Pinpoint the cell where the given text exists, returning its (x, y) midpoint coordinate. 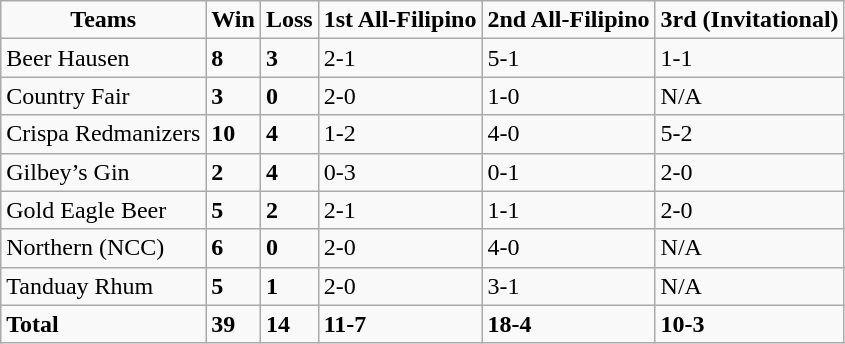
8 (234, 58)
1st All-Filipino (400, 20)
10 (234, 134)
1 (289, 286)
5-1 (568, 58)
Tanduay Rhum (104, 286)
0-3 (400, 172)
1-2 (400, 134)
11-7 (400, 324)
3rd (Invitational) (750, 20)
Gilbey’s Gin (104, 172)
Loss (289, 20)
Beer Hausen (104, 58)
3-1 (568, 286)
Crispa Redmanizers (104, 134)
10-3 (750, 324)
Total (104, 324)
Teams (104, 20)
5-2 (750, 134)
1-0 (568, 96)
Gold Eagle Beer (104, 210)
2nd All-Filipino (568, 20)
18-4 (568, 324)
Country Fair (104, 96)
Win (234, 20)
6 (234, 248)
Northern (NCC) (104, 248)
39 (234, 324)
0-1 (568, 172)
14 (289, 324)
